Identify which cell holds the provided text, then report its (X, Y) central coordinate. 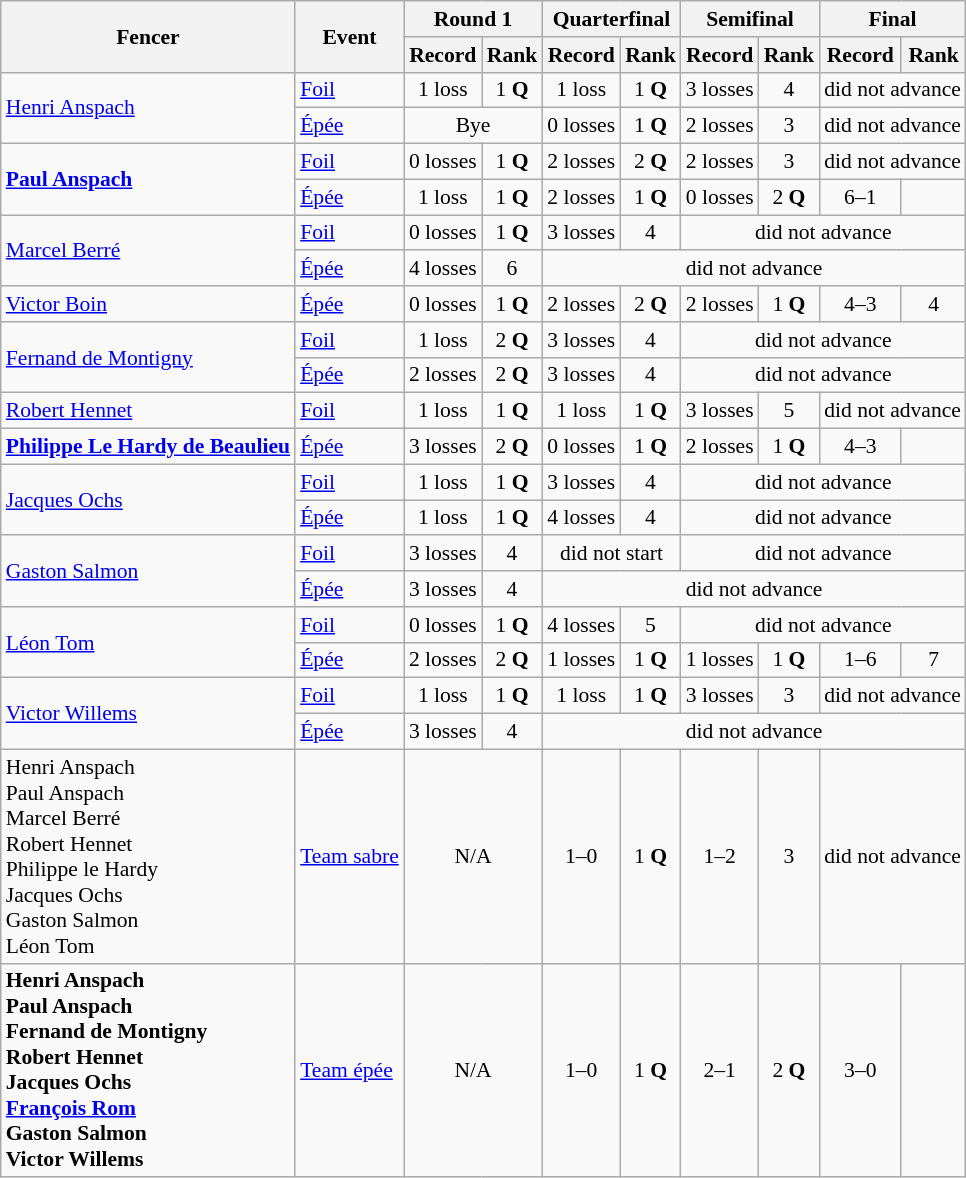
Henri Anspach (148, 108)
Henri Anspach Paul Anspach Marcel Berré Robert Hennet Philippe le Hardy Jacques Ochs Gaston Salmon Léon Tom (148, 856)
1–6 (860, 660)
Final (892, 19)
Robert Hennet (148, 411)
Marcel Berré (148, 250)
Léon Tom (148, 642)
Quarterfinal (611, 19)
Gaston Salmon (148, 572)
2–1 (720, 1070)
Victor Willems (148, 714)
did not start (611, 554)
Event (350, 36)
Henri Anspach Paul Anspach Fernand de Montigny Robert Hennet Jacques Ochs François Rom Gaston Salmon Victor Willems (148, 1070)
3–0 (860, 1070)
Fernand de Montigny (148, 358)
7 (933, 660)
Jacques Ochs (148, 500)
Paul Anspach (148, 180)
6 (512, 269)
Round 1 (473, 19)
Team sabre (350, 856)
Victor Boin (148, 304)
Bye (473, 126)
Semifinal (750, 19)
6–1 (860, 197)
Philippe Le Hardy de Beaulieu (148, 447)
1–2 (720, 856)
Team épée (350, 1070)
Fencer (148, 36)
